Provide the [X, Y] coordinate of the cell's center where the given text is located.  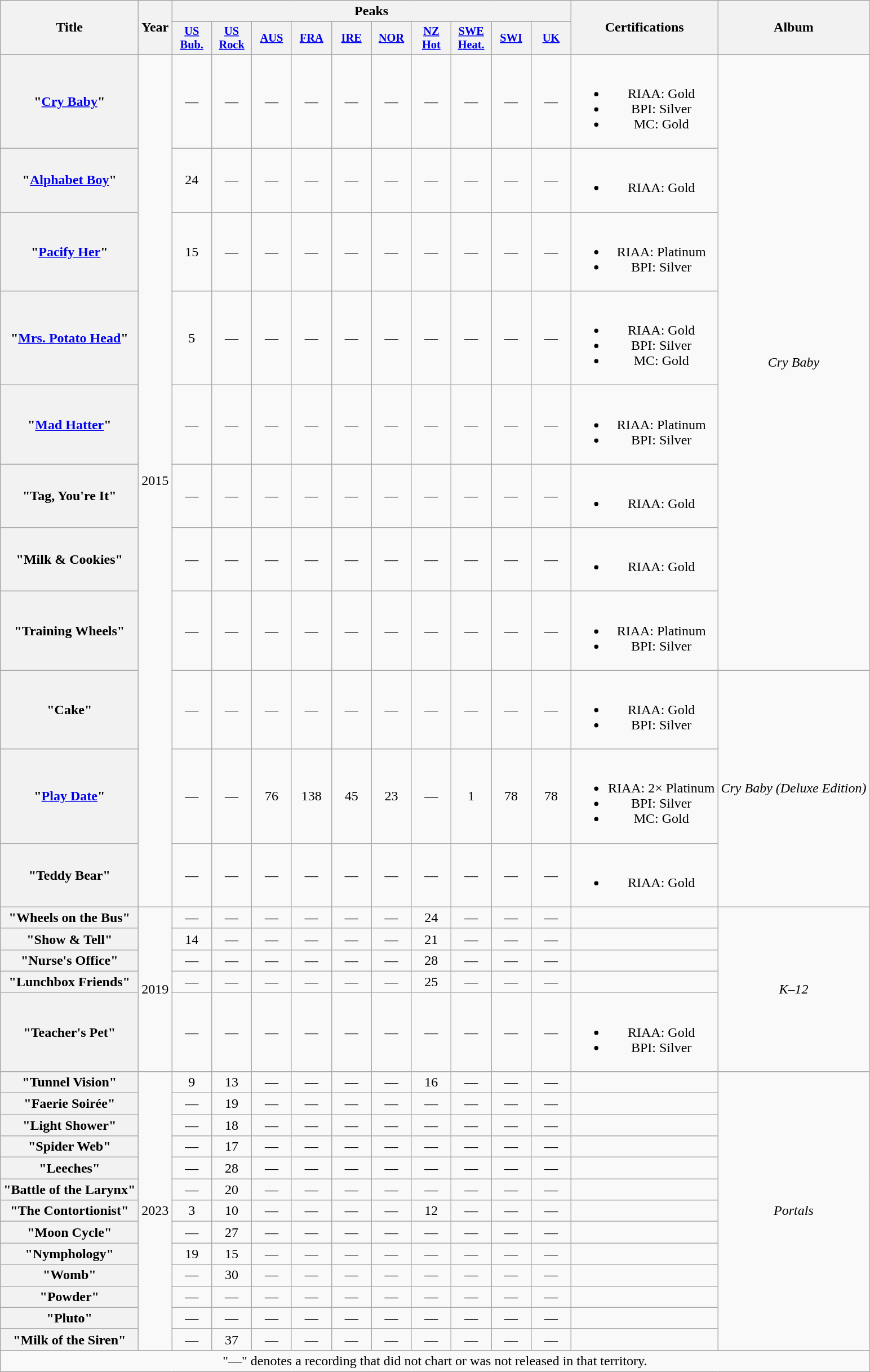
K–12 [793, 989]
23 [391, 796]
"Lunchbox Friends" [70, 982]
13 [232, 1082]
"Cry Baby" [70, 101]
"Womb" [70, 1275]
21 [432, 939]
NZHot [432, 38]
Cry Baby (Deluxe Edition) [793, 789]
10 [232, 1211]
"Cake" [70, 710]
25 [432, 982]
1 [471, 796]
USBub. [192, 38]
2019 [156, 989]
"Play Date" [70, 796]
"Teacher's Pet" [70, 1032]
AUS [272, 38]
"Light Shower" [70, 1125]
27 [232, 1232]
76 [272, 796]
"Tunnel Vision" [70, 1082]
"Alphabet Boy" [70, 180]
"Tag, You're It" [70, 496]
Cry Baby [793, 362]
"Pacify Her" [70, 252]
SWEHeat. [471, 38]
45 [352, 796]
Title [70, 28]
"Nurse's Office" [70, 960]
"Milk & Cookies" [70, 560]
"Moon Cycle" [70, 1232]
Portals [793, 1211]
UK [551, 38]
18 [232, 1125]
3 [192, 1211]
30 [232, 1275]
RIAA: 2× PlatinumBPI: SilverMC: Gold [645, 796]
NOR [391, 38]
"The Contortionist" [70, 1211]
"Spider Web" [70, 1147]
"Mrs. Potato Head" [70, 338]
"Faerie Soirée" [70, 1104]
2015 [156, 480]
"Battle of the Larynx" [70, 1190]
IRE [352, 38]
20 [232, 1190]
"Milk of the Siren" [70, 1339]
Peaks [372, 11]
Certifications [645, 28]
"Show & Tell" [70, 939]
"Mad Hatter" [70, 425]
12 [432, 1211]
138 [311, 796]
16 [432, 1082]
FRA [311, 38]
"Powder" [70, 1297]
5 [192, 338]
"Training Wheels" [70, 631]
Year [156, 28]
37 [232, 1339]
"Pluto" [70, 1318]
"Teddy Bear" [70, 875]
17 [232, 1147]
Album [793, 28]
SWI [512, 38]
9 [192, 1082]
"Wheels on the Bus" [70, 917]
"—" denotes a recording that did not chart or was not released in that territory. [435, 1361]
14 [192, 939]
"Nymphology" [70, 1254]
USRock [232, 38]
"Leeches" [70, 1168]
2023 [156, 1211]
